From the cell containing the given text, extract its center point as (x, y) coordinate. 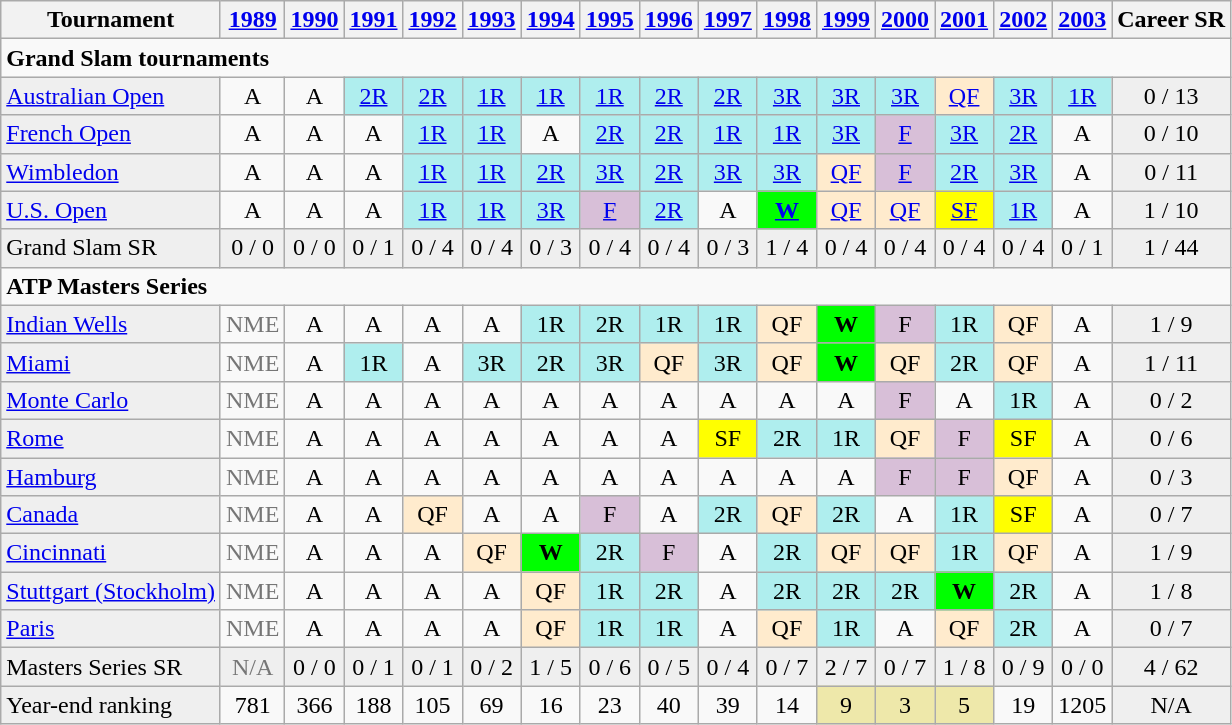
105 (432, 705)
Hamburg (111, 477)
1989 (252, 20)
1995 (610, 20)
2002 (1024, 20)
Grand Slam SR (111, 248)
0 / 10 (1172, 134)
1 / 5 (550, 667)
23 (610, 705)
69 (492, 705)
Masters Series SR (111, 667)
Career SR (1172, 20)
Stuttgart (Stockholm) (111, 591)
9 (846, 705)
0 / 5 (668, 667)
0 / 13 (1172, 96)
Indian Wells (111, 324)
1998 (786, 20)
Paris (111, 629)
1 / 4 (786, 248)
Miami (111, 362)
Cincinnati (111, 553)
2 / 7 (846, 667)
Grand Slam tournaments (616, 58)
1 / 44 (1172, 248)
ATP Masters Series (616, 286)
1997 (728, 20)
U.S. Open (111, 210)
2003 (1082, 20)
1993 (492, 20)
1992 (432, 20)
14 (786, 705)
5 (964, 705)
1990 (314, 20)
16 (550, 705)
Tournament (111, 20)
3 (906, 705)
1 / 11 (1172, 362)
39 (728, 705)
French Open (111, 134)
2000 (906, 20)
40 (668, 705)
188 (374, 705)
1996 (668, 20)
Canada (111, 515)
Australian Open (111, 96)
1205 (1082, 705)
0 / 11 (1172, 172)
781 (252, 705)
1994 (550, 20)
Monte Carlo (111, 400)
1999 (846, 20)
Year-end ranking (111, 705)
366 (314, 705)
19 (1024, 705)
1 / 10 (1172, 210)
0 / 9 (1024, 667)
1991 (374, 20)
Rome (111, 438)
Wimbledon (111, 172)
2001 (964, 20)
4 / 62 (1172, 667)
